Return the [x, y] coordinate for the center point of the cell that contains the specified text.  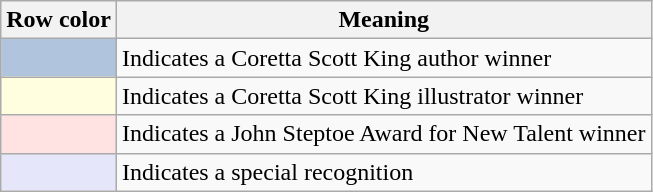
Indicates a Coretta Scott King illustrator winner [384, 96]
Indicates a Coretta Scott King author winner [384, 58]
Meaning [384, 20]
Row color [59, 20]
Indicates a special recognition [384, 172]
Indicates a John Steptoe Award for New Talent winner [384, 134]
